Provide the (X, Y) coordinate of the cell's center where the given text is located.  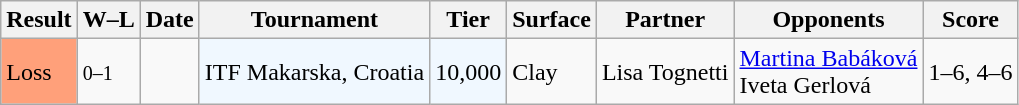
10,000 (468, 72)
ITF Makarska, Croatia (314, 72)
Surface (552, 20)
Loss (39, 72)
1–6, 4–6 (970, 72)
Date (170, 20)
Lisa Tognetti (665, 72)
Martina Babáková Iveta Gerlová (828, 72)
0–1 (108, 72)
Score (970, 20)
Partner (665, 20)
Opponents (828, 20)
Clay (552, 72)
Tournament (314, 20)
Tier (468, 20)
W–L (108, 20)
Result (39, 20)
